Capture the cell that displays the provided text and extract its [X, Y] central coordinate. 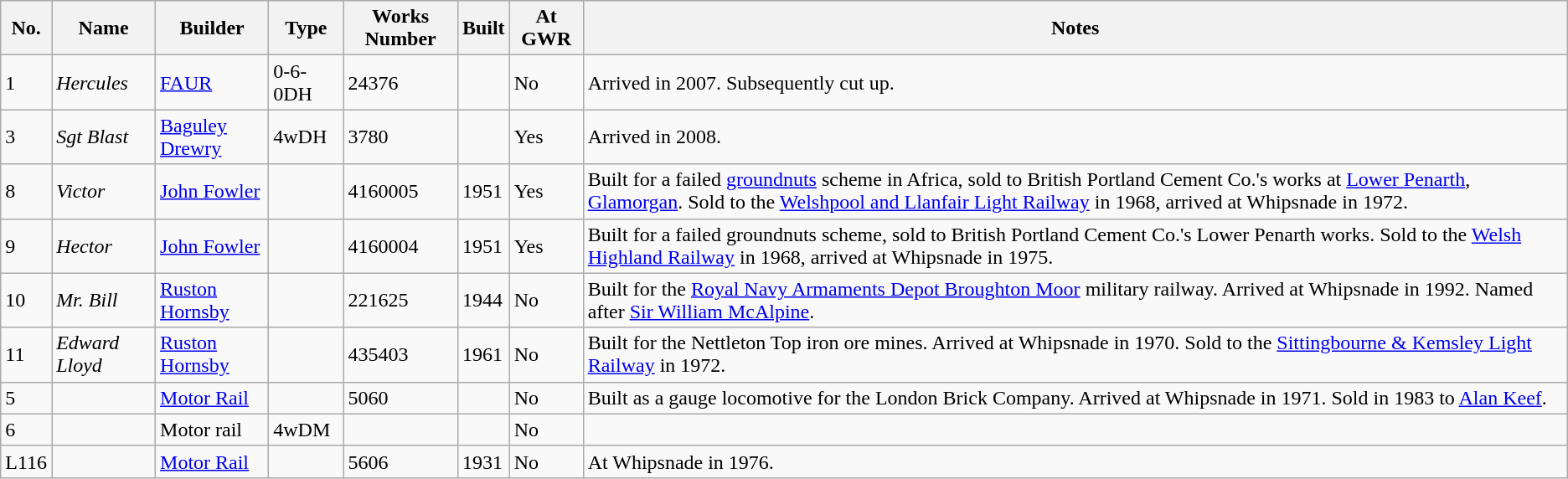
5606 [400, 461]
9 [27, 246]
10 [27, 300]
5 [27, 398]
1944 [483, 300]
5060 [400, 398]
Builder [213, 28]
6 [27, 430]
Arrived in 2008. [1075, 137]
11 [27, 355]
4160004 [400, 246]
1931 [483, 461]
Type [307, 28]
Baguley Drewry [213, 137]
At Whipsnade in 1976. [1075, 461]
Built as a gauge locomotive for the London Brick Company. Arrived at Whipsnade in 1971. Sold in 1983 to Alan Keef. [1075, 398]
Built for the Royal Navy Armaments Depot Broughton Moor military railway. Arrived at Whipsnade in 1992. Named after Sir William McAlpine. [1075, 300]
Mr. Bill [104, 300]
FAUR [213, 82]
At GWR [546, 28]
Edward Lloyd [104, 355]
4160005 [400, 191]
4wDH [307, 137]
3 [27, 137]
Arrived in 2007. Subsequently cut up. [1075, 82]
Motor rail [213, 430]
Built for the Nettleton Top iron ore mines. Arrived at Whipsnade in 1970. Sold to the Sittingbourne & Kemsley Light Railway in 1972. [1075, 355]
Hector [104, 246]
221625 [400, 300]
Victor [104, 191]
4wDM [307, 430]
Built [483, 28]
24376 [400, 82]
Name [104, 28]
8 [27, 191]
Hercules [104, 82]
Sgt Blast [104, 137]
435403 [400, 355]
1 [27, 82]
1961 [483, 355]
Notes [1075, 28]
0-6-0DH [307, 82]
Works Number [400, 28]
3780 [400, 137]
L116 [27, 461]
No. [27, 28]
